Return the (x, y) coordinate for the center point of the cell that contains the specified text.  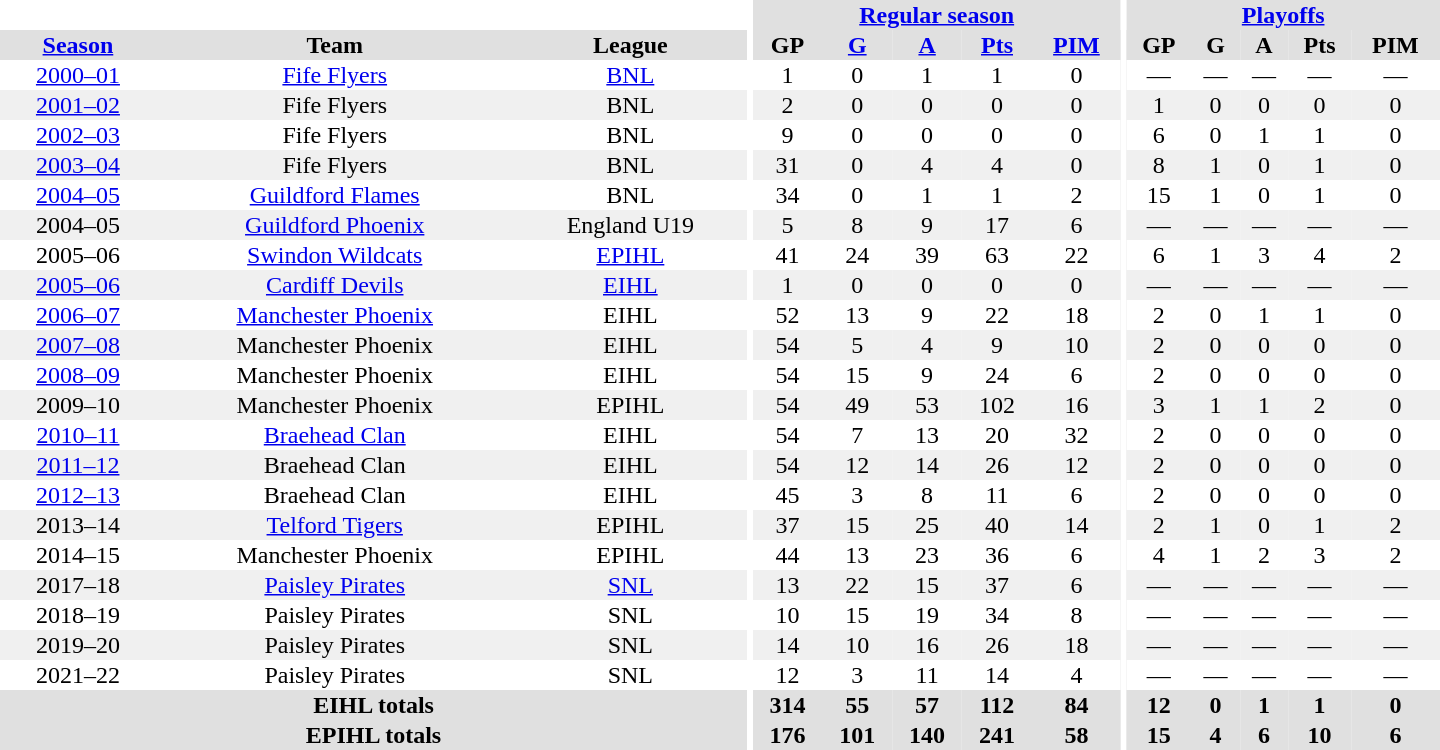
53 (927, 405)
52 (787, 315)
League (631, 45)
2012–13 (78, 495)
2007–08 (78, 345)
2000–01 (78, 75)
2008–09 (78, 375)
2003–04 (78, 165)
2010–11 (78, 435)
20 (997, 435)
Season (78, 45)
2006–07 (78, 315)
40 (997, 525)
2019–20 (78, 645)
2011–12 (78, 465)
55 (857, 705)
2001–02 (78, 105)
314 (787, 705)
Playoffs (1283, 15)
36 (997, 555)
49 (857, 405)
England U19 (631, 225)
Telford Tigers (335, 525)
Guildford Flames (335, 195)
140 (927, 735)
2018–19 (78, 615)
63 (997, 255)
41 (787, 255)
Guildford Phoenix (335, 225)
101 (857, 735)
2014–15 (78, 555)
19 (927, 615)
2009–10 (78, 405)
Swindon Wildcats (335, 255)
23 (927, 555)
176 (787, 735)
32 (1076, 435)
Team (335, 45)
39 (927, 255)
Cardiff Devils (335, 285)
2021–22 (78, 675)
25 (927, 525)
17 (997, 225)
112 (997, 705)
Regular season (936, 15)
102 (997, 405)
44 (787, 555)
84 (1076, 705)
31 (787, 165)
57 (927, 705)
58 (1076, 735)
241 (997, 735)
2017–18 (78, 585)
7 (857, 435)
EIHL totals (374, 705)
EPIHL totals (374, 735)
2002–03 (78, 135)
45 (787, 495)
2013–14 (78, 525)
